Capture the cell that displays the provided text and extract its [X, Y] central coordinate. 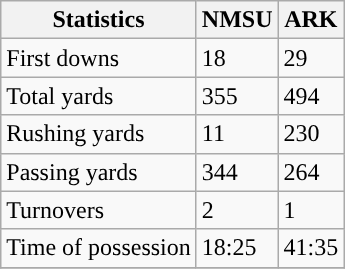
ARK [311, 20]
2 [237, 210]
Statistics [99, 20]
18:25 [237, 248]
355 [237, 96]
First downs [99, 58]
18 [237, 58]
Turnovers [99, 210]
Time of possession [99, 248]
494 [311, 96]
1 [311, 210]
230 [311, 134]
Passing yards [99, 172]
11 [237, 134]
344 [237, 172]
29 [311, 58]
Total yards [99, 96]
41:35 [311, 248]
264 [311, 172]
Rushing yards [99, 134]
NMSU [237, 20]
